Find where the given text appears and provide that cell's center as [x, y] coordinate. 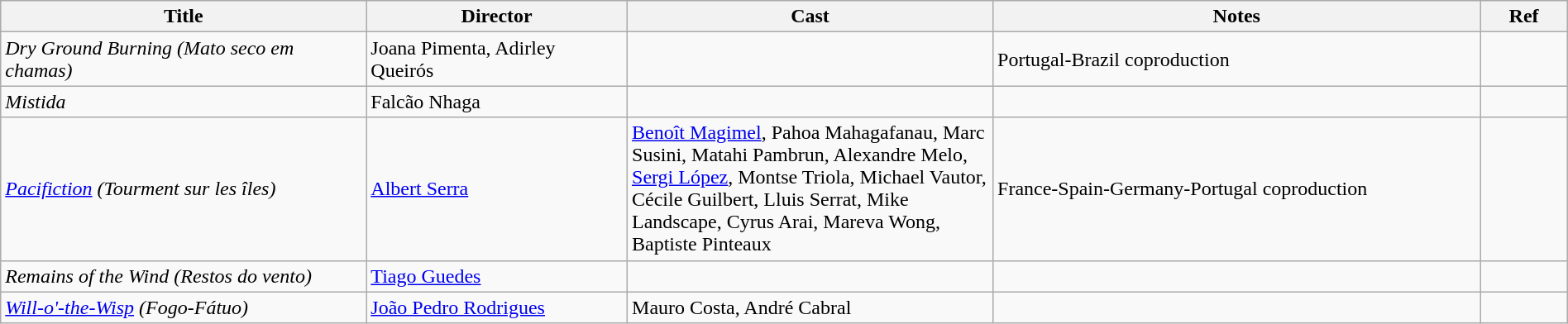
Joana Pimenta, Adirley Queirós [497, 60]
Mistida [184, 102]
Albert Serra [497, 188]
Tiago Guedes [497, 276]
Cast [810, 17]
Notes [1237, 17]
Director [497, 17]
France-Spain-Germany-Portugal coproduction [1237, 188]
Mauro Costa, André Cabral [810, 307]
Pacifiction (Tourment sur les îles) [184, 188]
Portugal-Brazil coproduction [1237, 60]
Ref [1523, 17]
Remains of the Wind (Restos do vento) [184, 276]
Title [184, 17]
Will-o'-the-Wisp (Fogo-Fátuo) [184, 307]
João Pedro Rodrigues [497, 307]
Falcão Nhaga [497, 102]
Dry Ground Burning (Mato seco em chamas) [184, 60]
